Search for the cell housing the specified text and yield its (X, Y) center coordinate. 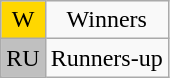
W (23, 20)
Winners (106, 20)
RU (23, 58)
Runners-up (106, 58)
